From the cell containing the given text, extract its center point as (x, y) coordinate. 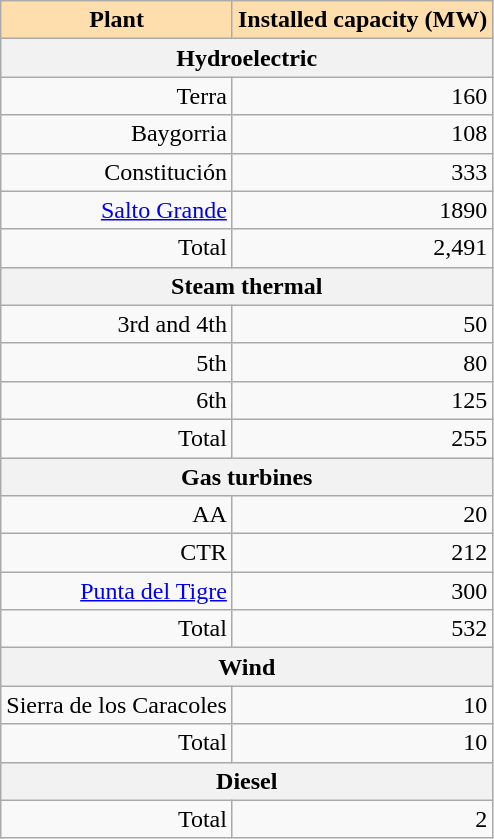
5th (117, 362)
125 (362, 400)
212 (362, 553)
Terra (117, 96)
50 (362, 324)
AA (117, 515)
300 (362, 591)
Gas turbines (247, 477)
Wind (247, 667)
2 (362, 819)
Steam thermal (247, 286)
255 (362, 438)
80 (362, 362)
Hydroelectric (247, 58)
1890 (362, 210)
Punta del Tigre (117, 591)
20 (362, 515)
6th (117, 400)
160 (362, 96)
2,491 (362, 248)
3rd and 4th (117, 324)
Sierra de los Caracoles (117, 705)
532 (362, 629)
CTR (117, 553)
Diesel (247, 781)
Plant (117, 20)
Constitución (117, 172)
108 (362, 134)
Baygorria (117, 134)
Salto Grande (117, 210)
Installed capacity (MW) (362, 20)
333 (362, 172)
